From the cell containing the given text, extract its center point as (X, Y) coordinate. 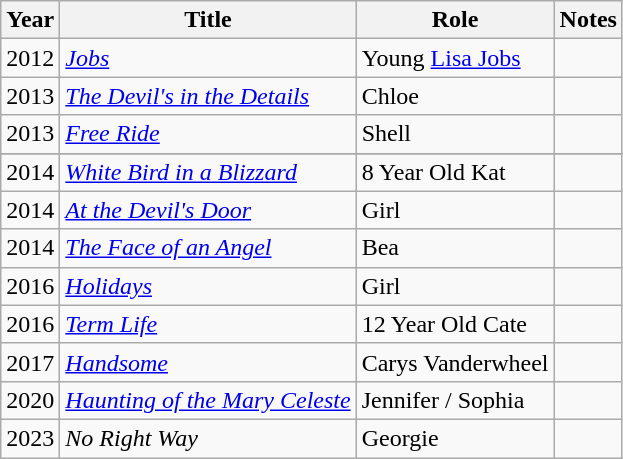
Carys Vanderwheel (455, 362)
2017 (30, 362)
Year (30, 20)
8 Year Old Kat (455, 172)
2020 (30, 400)
Holidays (208, 286)
The Devil's in the Details (208, 96)
The Face of an Angel (208, 248)
Bea (455, 248)
Notes (588, 20)
2012 (30, 58)
Title (208, 20)
Georgie (455, 438)
Free Ride (208, 134)
Haunting of the Mary Celeste (208, 400)
Young Lisa Jobs (455, 58)
White Bird in a Blizzard (208, 172)
Jennifer / Sophia (455, 400)
At the Devil's Door (208, 210)
Role (455, 20)
Term Life (208, 324)
Chloe (455, 96)
No Right Way (208, 438)
Shell (455, 134)
2023 (30, 438)
12 Year Old Cate (455, 324)
Handsome (208, 362)
Jobs (208, 58)
